Find where the given text appears and provide that cell's center as (X, Y) coordinate. 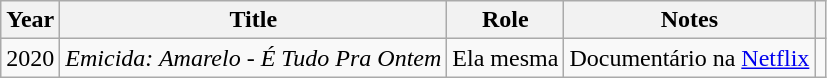
Ela mesma (506, 58)
2020 (30, 58)
Title (254, 20)
Emicida: Amarelo - É Tudo Pra Ontem (254, 58)
Role (506, 20)
Notes (690, 20)
Year (30, 20)
Documentário na Netflix (690, 58)
